Extract the [x, y] coordinate from the center of the cell holding the provided text.  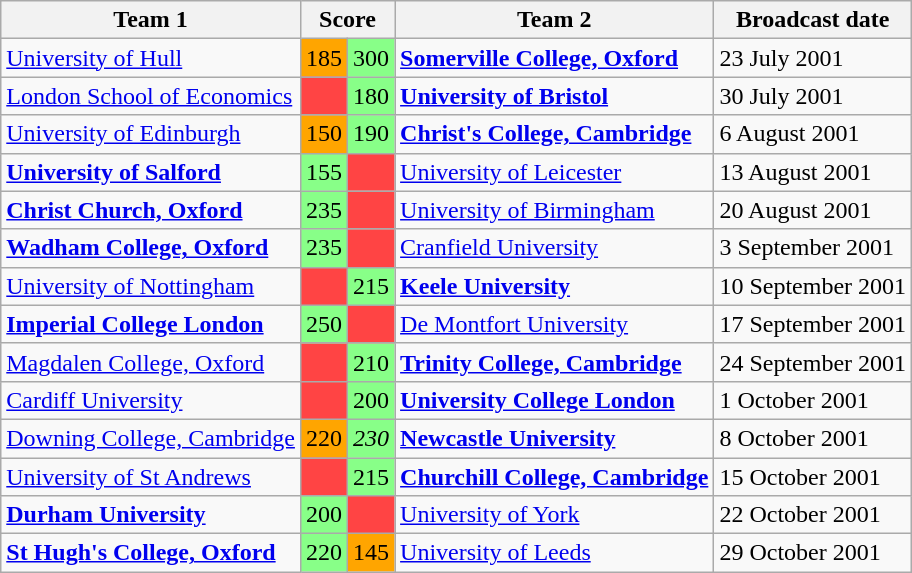
Broadcast date [813, 20]
300 [372, 58]
Score [347, 20]
University of York [554, 515]
Downing College, Cambridge [151, 438]
24 September 2001 [813, 362]
Magdalen College, Oxford [151, 362]
185 [324, 58]
230 [372, 438]
180 [372, 96]
20 August 2001 [813, 210]
17 September 2001 [813, 324]
3 September 2001 [813, 248]
Christ Church, Oxford [151, 210]
University of Edinburgh [151, 134]
250 [324, 324]
University College London [554, 400]
30 July 2001 [813, 96]
Trinity College, Cambridge [554, 362]
Team 2 [554, 20]
University of Salford [151, 172]
University of Leeds [554, 553]
6 August 2001 [813, 134]
Somerville College, Oxford [554, 58]
210 [372, 362]
University of Hull [151, 58]
Durham University [151, 515]
University of Leicester [554, 172]
Imperial College London [151, 324]
23 July 2001 [813, 58]
University of St Andrews [151, 477]
15 October 2001 [813, 477]
190 [372, 134]
Cardiff University [151, 400]
145 [372, 553]
10 September 2001 [813, 286]
8 October 2001 [813, 438]
Christ's College, Cambridge [554, 134]
22 October 2001 [813, 515]
Churchill College, Cambridge [554, 477]
Cranfield University [554, 248]
University of Bristol [554, 96]
13 August 2001 [813, 172]
Newcastle University [554, 438]
De Montfort University [554, 324]
Wadham College, Oxford [151, 248]
Keele University [554, 286]
Team 1 [151, 20]
1 October 2001 [813, 400]
155 [324, 172]
University of Nottingham [151, 286]
London School of Economics [151, 96]
150 [324, 134]
29 October 2001 [813, 553]
University of Birmingham [554, 210]
St Hugh's College, Oxford [151, 553]
